Detect which cell encompasses the target text, then output its (x, y) center coordinate. 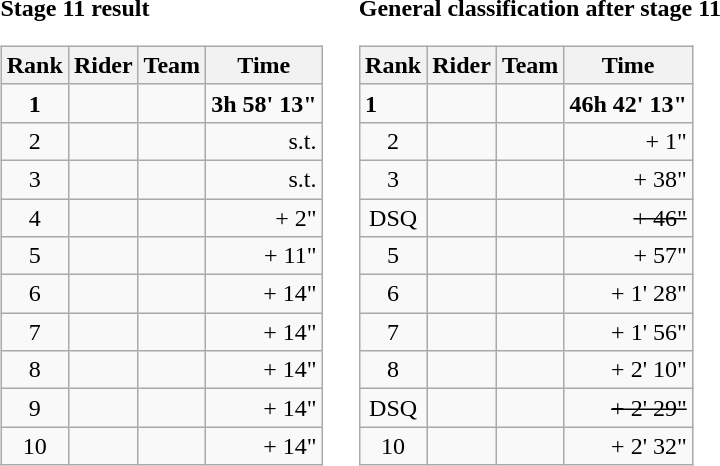
3h 58' 13" (264, 103)
+ 1" (628, 141)
+ 46" (628, 217)
+ 57" (628, 256)
+ 1' 56" (628, 332)
+ 2" (264, 217)
46h 42' 13" (628, 103)
9 (34, 408)
+ 38" (628, 179)
+ 2' 29" (628, 408)
+ 1' 28" (628, 294)
+ 11" (264, 256)
+ 2' 10" (628, 370)
4 (34, 217)
+ 2' 32" (628, 446)
